Extract the (x, y) coordinate from the center of the cell holding the provided text.  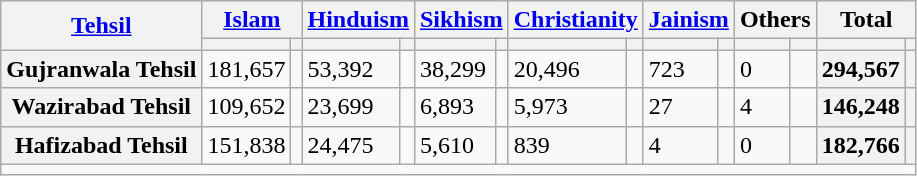
20,496 (567, 69)
Hafizabad Tehsil (102, 145)
Total (866, 20)
6,893 (455, 107)
Wazirabad Tehsil (102, 107)
Sikhism (461, 20)
Gujranwala Tehsil (102, 69)
5,610 (455, 145)
151,838 (246, 145)
24,475 (351, 145)
Christianity (576, 20)
Hinduism (358, 20)
5,973 (567, 107)
23,699 (351, 107)
27 (680, 107)
Tehsil (102, 26)
38,299 (455, 69)
294,567 (860, 69)
53,392 (351, 69)
182,766 (860, 145)
Others (775, 20)
Jainism (688, 20)
146,248 (860, 107)
109,652 (246, 107)
839 (567, 145)
181,657 (246, 69)
723 (680, 69)
Islam (252, 20)
